Capture the cell that displays the provided text and extract its (X, Y) central coordinate. 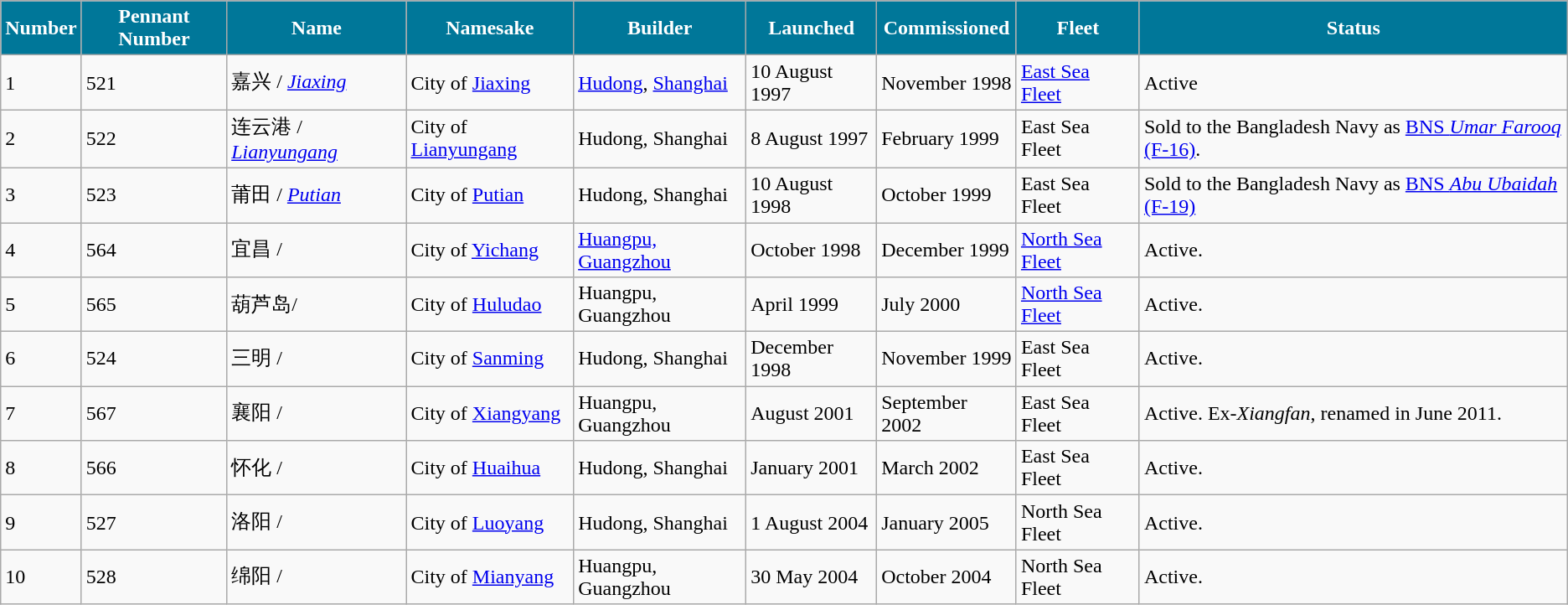
523 (154, 194)
January 2005 (946, 523)
522 (154, 139)
527 (154, 523)
5 (41, 305)
Name (317, 28)
Builder (660, 28)
1 (41, 82)
City of Huludao (490, 305)
Sold to the Bangladesh Navy as BNS Abu Ubaidah (F-19) (1354, 194)
Commissioned (946, 28)
567 (154, 414)
521 (154, 82)
9 (41, 523)
7 (41, 414)
November 1999 (946, 359)
Namesake (490, 28)
2 (41, 139)
528 (154, 577)
怀化 / (317, 468)
Active. Ex-Xiangfan, renamed in June 2011. (1354, 414)
Status (1354, 28)
City of Mianyang (490, 577)
10 (41, 577)
March 2002 (946, 468)
City of Lianyungang (490, 139)
三明 / (317, 359)
6 (41, 359)
Fleet (1077, 28)
December 1999 (946, 250)
564 (154, 250)
襄阳 / (317, 414)
August 2001 (812, 414)
Number (41, 28)
莆田 / Putian (317, 194)
1 August 2004 (812, 523)
Sold to the Bangladesh Navy as BNS Umar Farooq (F-16). (1354, 139)
City of Yichang (490, 250)
November 1998 (946, 82)
8 August 1997 (812, 139)
January 2001 (812, 468)
524 (154, 359)
4 (41, 250)
洛阳 / (317, 523)
City of Xiangyang (490, 414)
July 2000 (946, 305)
October 1999 (946, 194)
Launched (812, 28)
10 August 1997 (812, 82)
566 (154, 468)
February 1999 (946, 139)
October 2004 (946, 577)
City of Putian (490, 194)
Pennant Number (154, 28)
30 May 2004 (812, 577)
City of Sanming (490, 359)
3 (41, 194)
宜昌 / (317, 250)
葫芦岛/ (317, 305)
October 1998 (812, 250)
April 1999 (812, 305)
December 1998 (812, 359)
嘉兴 / Jiaxing (317, 82)
City of Jiaxing (490, 82)
565 (154, 305)
City of Luoyang (490, 523)
8 (41, 468)
City of Huaihua (490, 468)
绵阳 / (317, 577)
连云港 / Lianyungang (317, 139)
10 August 1998 (812, 194)
September 2002 (946, 414)
Active (1354, 82)
